Scan for the cell matching the given text and deliver its [X, Y] coordinate at center. 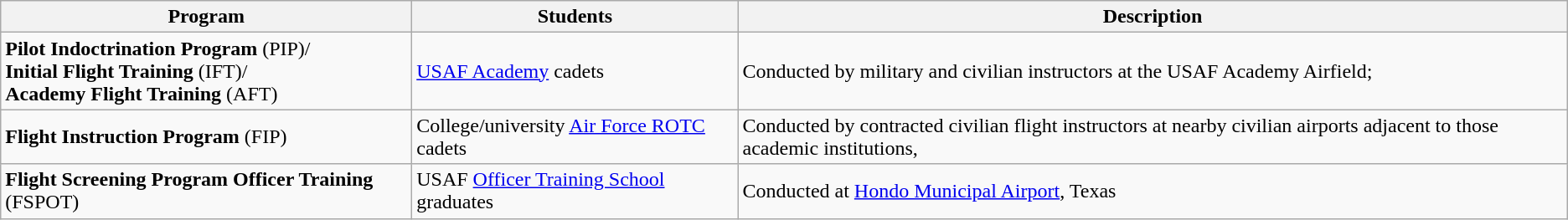
Program [206, 17]
Students [575, 17]
Flight Screening Program Officer Training (FSPOT) [206, 191]
USAF Academy cadets [575, 71]
Flight Instruction Program (FIP) [206, 137]
Conducted by contracted civilian flight instructors at nearby civilian airports adjacent to those academic institutions, [1153, 137]
Description [1153, 17]
USAF Officer Training School graduates [575, 191]
Pilot Indoctrination Program (PIP)/Initial Flight Training (IFT)/Academy Flight Training (AFT) [206, 71]
Conducted at Hondo Municipal Airport, Texas [1153, 191]
Conducted by military and civilian instructors at the USAF Academy Airfield; [1153, 71]
College/university Air Force ROTC cadets [575, 137]
